Output the [x, y] coordinate of the center of the cell containing the given text.  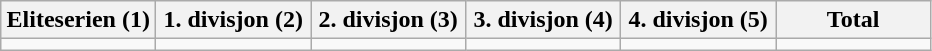
Total [854, 20]
1. divisjon (2) [234, 20]
Eliteserien (1) [78, 20]
2. divisjon (3) [388, 20]
3. divisjon (4) [544, 20]
4. divisjon (5) [698, 20]
